Determine the (X, Y) coordinate at the center of the cell enclosing the given text.  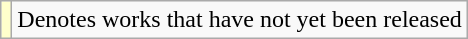
Denotes works that have not yet been released (240, 20)
